Determine the [x, y] coordinate at the center of the cell enclosing the given text.  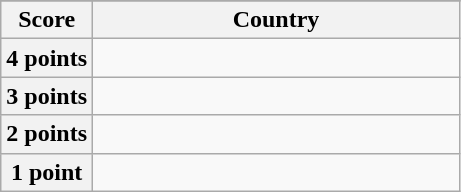
1 point [47, 172]
3 points [47, 96]
4 points [47, 58]
2 points [47, 134]
Country [276, 20]
Score [47, 20]
